From the cell containing the given text, extract its center point as [x, y] coordinate. 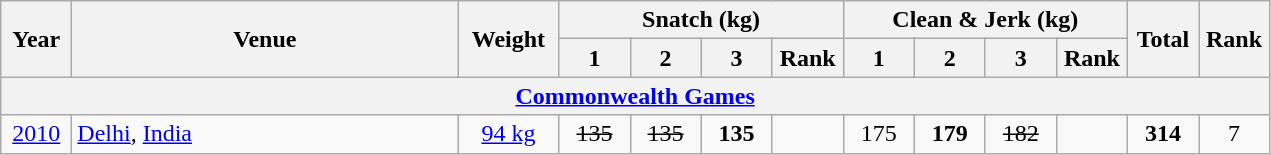
Weight [508, 39]
175 [878, 134]
182 [1020, 134]
Delhi, India [265, 134]
2010 [36, 134]
7 [1234, 134]
Venue [265, 39]
Total [1162, 39]
314 [1162, 134]
Year [36, 39]
94 kg [508, 134]
Snatch (kg) [701, 20]
179 [950, 134]
Commonwealth Games [636, 96]
Clean & Jerk (kg) [985, 20]
